Extract the (X, Y) coordinate from the center of the cell holding the provided text.  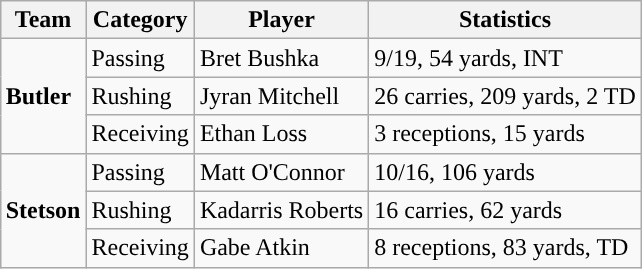
Matt O'Connor (281, 172)
Player (281, 20)
Kadarris Roberts (281, 210)
3 receptions, 15 yards (506, 134)
10/16, 106 yards (506, 172)
Ethan Loss (281, 134)
Butler (43, 96)
26 carries, 209 yards, 2 TD (506, 96)
Stetson (43, 210)
8 receptions, 83 yards, TD (506, 248)
Jyran Mitchell (281, 96)
Gabe Atkin (281, 248)
Statistics (506, 20)
9/19, 54 yards, INT (506, 58)
16 carries, 62 yards (506, 210)
Bret Bushka (281, 58)
Team (43, 20)
Category (140, 20)
